For the text-containing cell, return its midpoint in [X, Y] coordinate format. 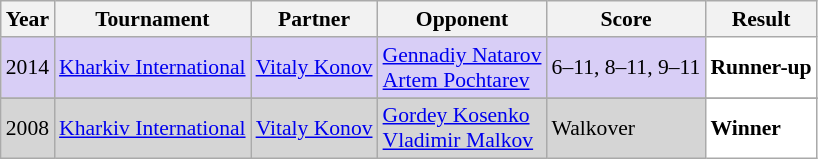
Winner [760, 128]
Walkover [626, 128]
Partner [314, 19]
Opponent [462, 19]
Gordey Kosenko Vladimir Malkov [462, 128]
Year [28, 19]
Gennadiy Natarov Artem Pochtarev [462, 68]
Score [626, 19]
2014 [28, 68]
6–11, 8–11, 9–11 [626, 68]
2008 [28, 128]
Result [760, 19]
Tournament [152, 19]
Runner-up [760, 68]
